Find where the given text appears and provide that cell's center as (X, Y) coordinate. 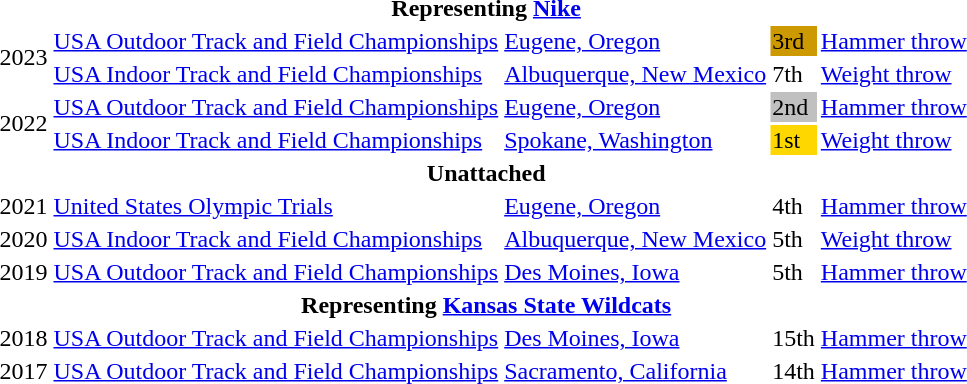
2nd (794, 107)
3rd (794, 41)
4th (794, 206)
United States Olympic Trials (276, 206)
7th (794, 74)
Spokane, Washington (636, 140)
1st (794, 140)
15th (794, 338)
